Detect which cell encompasses the target text, then output its [x, y] center coordinate. 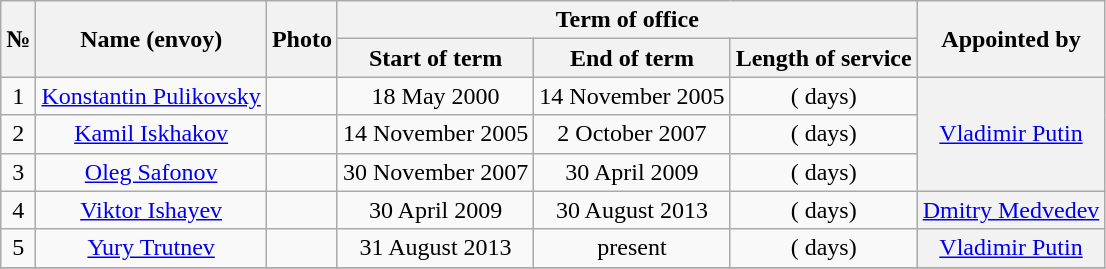
Konstantin Pulikovsky [151, 96]
1 [18, 96]
Dmitry Medvedev [1011, 210]
30 August 2013 [632, 210]
Yury Trutnev [151, 248]
Photo [302, 39]
Oleg Safonov [151, 172]
2 [18, 134]
30 November 2007 [435, 172]
31 August 2013 [435, 248]
Kamil Iskhakov [151, 134]
Length of service [824, 58]
Term of office [627, 20]
Viktor Ishayev [151, 210]
Name (envoy) [151, 39]
2 October 2007 [632, 134]
№ [18, 39]
present [632, 248]
4 [18, 210]
Start of term [435, 58]
18 May 2000 [435, 96]
3 [18, 172]
End of term [632, 58]
Appointed by [1011, 39]
5 [18, 248]
